Capture the cell that displays the provided text and extract its [x, y] central coordinate. 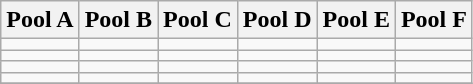
Pool A [40, 20]
Pool D [277, 20]
Pool F [434, 20]
Pool B [118, 20]
Pool E [356, 20]
Pool C [198, 20]
